Output the (X, Y) coordinate of the center of the cell containing the given text.  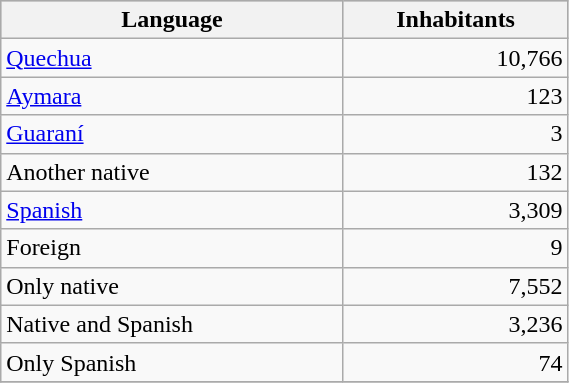
3,236 (456, 324)
Guaraní (172, 134)
3 (456, 134)
Aymara (172, 96)
Spanish (172, 210)
Native and Spanish (172, 324)
Foreign (172, 248)
Quechua (172, 58)
Only native (172, 286)
9 (456, 248)
Only Spanish (172, 362)
Another native (172, 172)
3,309 (456, 210)
10,766 (456, 58)
7,552 (456, 286)
123 (456, 96)
Language (172, 20)
Inhabitants (456, 20)
74 (456, 362)
132 (456, 172)
